Output the [x, y] coordinate of the center of the cell containing the given text.  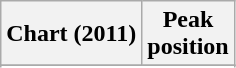
Peakposition [188, 34]
Chart (2011) [72, 34]
